Scan for the cell matching the given text and deliver its (X, Y) coordinate at center. 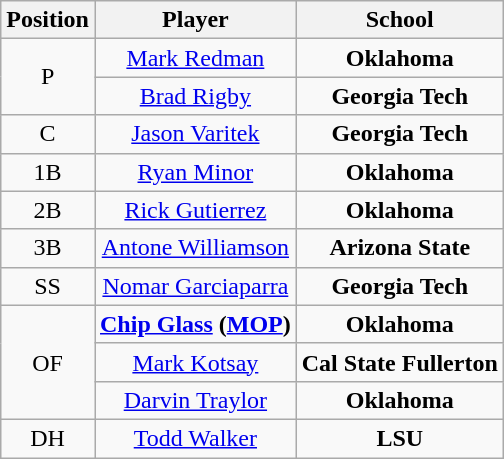
SS (48, 286)
OF (48, 362)
Player (195, 20)
Cal State Fullerton (400, 362)
C (48, 134)
Ryan Minor (195, 172)
School (400, 20)
Mark Redman (195, 58)
Mark Kotsay (195, 362)
Nomar Garciaparra (195, 286)
Brad Rigby (195, 96)
Chip Glass (MOP) (195, 324)
Todd Walker (195, 438)
3B (48, 248)
Jason Varitek (195, 134)
Arizona State (400, 248)
Position (48, 20)
Antone Williamson (195, 248)
DH (48, 438)
P (48, 77)
Darvin Traylor (195, 400)
1B (48, 172)
2B (48, 210)
Rick Gutierrez (195, 210)
LSU (400, 438)
